Find where the given text appears and provide that cell's center as (x, y) coordinate. 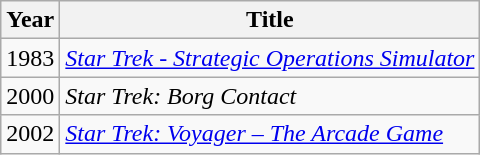
Star Trek: Voyager – The Arcade Game (270, 134)
2000 (30, 96)
Year (30, 20)
1983 (30, 58)
Title (270, 20)
Star Trek: Borg Contact (270, 96)
2002 (30, 134)
Star Trek - Strategic Operations Simulator (270, 58)
